Find where the given text appears and provide that cell's center as (X, Y) coordinate. 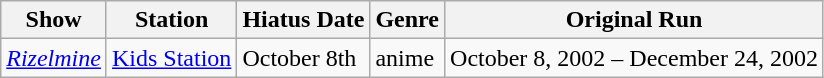
Original Run (634, 20)
Kids Station (171, 58)
October 8, 2002 – December 24, 2002 (634, 58)
Station (171, 20)
Genre (408, 20)
Hiatus Date (304, 20)
Rizelmine (54, 58)
Show (54, 20)
anime (408, 58)
October 8th (304, 58)
